Capture the cell that displays the provided text and extract its [x, y] central coordinate. 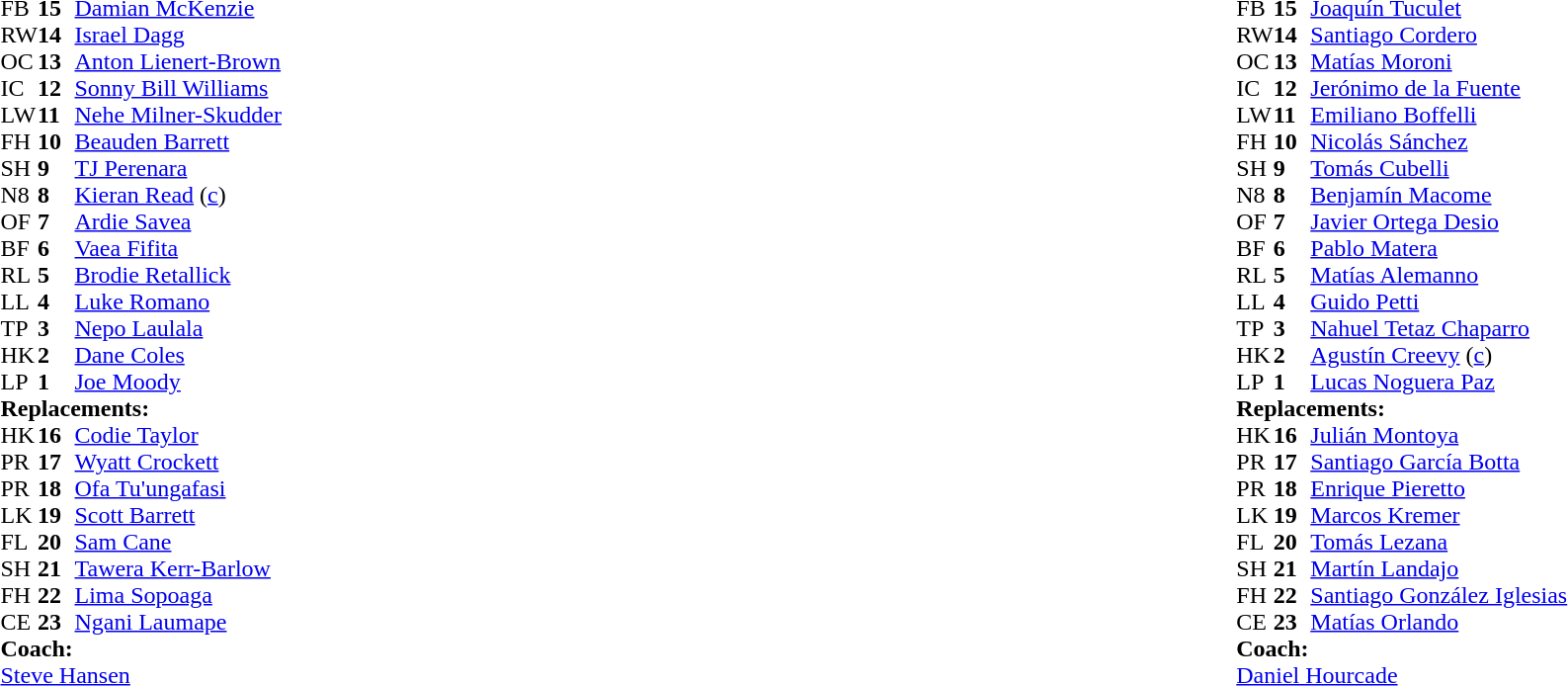
Wyatt Crockett [178, 463]
Pablo Matera [1439, 249]
Matías Orlando [1439, 623]
Beauden Barrett [178, 142]
Tomás Lezana [1439, 542]
Santiago Cordero [1439, 36]
Dane Coles [178, 356]
Anton Lienert-Brown [178, 61]
Codie Taylor [178, 435]
Brodie Retallick [178, 275]
Nicolás Sánchez [1439, 142]
Matías Moroni [1439, 61]
Emiliano Boffelli [1439, 115]
Sonny Bill Williams [178, 89]
Lima Sopoaga [178, 595]
Tomás Cubelli [1439, 168]
Julián Montoya [1439, 435]
Santiago González Iglesias [1439, 595]
Scott Barrett [178, 516]
Agustín Creevy (c) [1439, 356]
Luke Romano [178, 302]
Marcos Kremer [1439, 516]
Jerónimo de la Fuente [1439, 89]
Joe Moody [178, 382]
Nehe Milner-Skudder [178, 115]
Matías Alemanno [1439, 275]
Guido Petti [1439, 302]
Nepo Laulala [178, 328]
Ardie Savea [178, 221]
Vaea Fifita [178, 249]
Tawera Kerr-Barlow [178, 569]
Kieran Read (c) [178, 196]
Santiago García Botta [1439, 463]
Benjamín Macome [1439, 196]
Ofa Tu'ungafasi [178, 488]
Martín Landajo [1439, 569]
Ngani Laumape [178, 623]
Javier Ortega Desio [1439, 221]
TJ Perenara [178, 168]
Enrique Pieretto [1439, 488]
Israel Dagg [178, 36]
Lucas Noguera Paz [1439, 382]
Sam Cane [178, 542]
Nahuel Tetaz Chaparro [1439, 328]
